Find where the given text appears and provide that cell's center as (X, Y) coordinate. 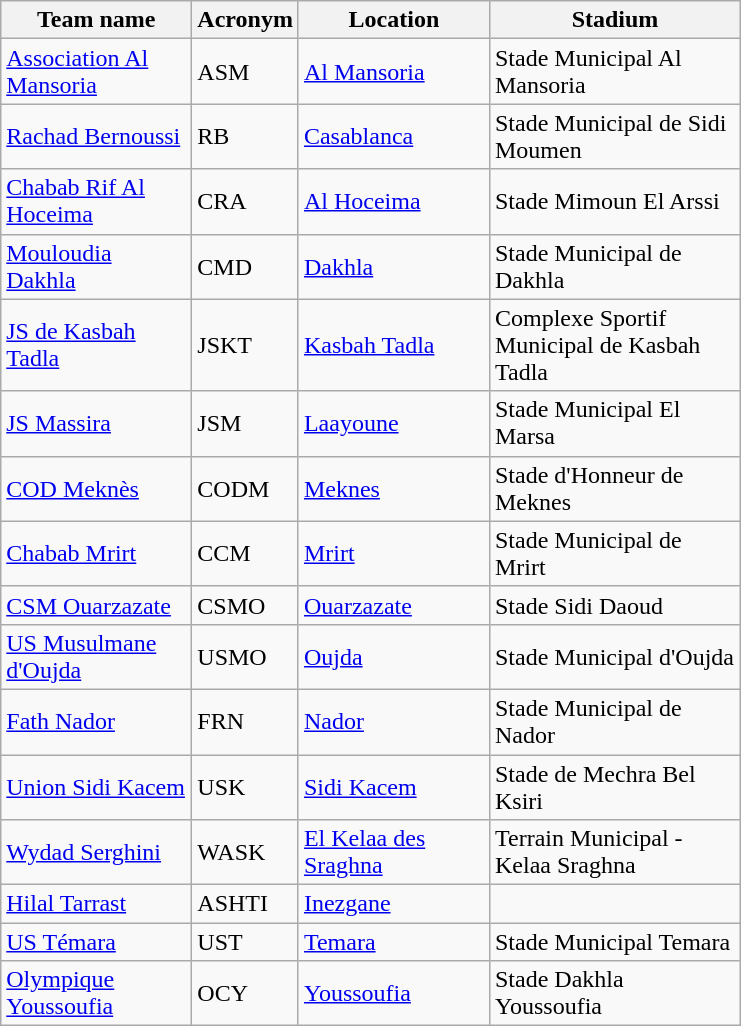
US Musulmane d'Oujda (96, 656)
Sidi Kacem (394, 786)
CSM Ouarzazate (96, 605)
Nador (394, 722)
Olympique Youssoufia (96, 994)
Union Sidi Kacem (96, 786)
Complexe Sportif Municipal de Kasbah Tadla (614, 345)
CCM (246, 554)
Association Al Mansoria (96, 72)
Stade Municipal de Sidi Moumen (614, 136)
CODM (246, 488)
ASM (246, 72)
Location (394, 20)
US Témara (96, 942)
Stade Municipal de Dakhla (614, 266)
CMD (246, 266)
Acronym (246, 20)
Fath Nador (96, 722)
JS de Kasbah Tadla (96, 345)
ASHTI (246, 904)
COD Meknès (96, 488)
Al Mansoria (394, 72)
UST (246, 942)
Stade Municipal El Marsa (614, 424)
Rachad Bernoussi (96, 136)
Stade d'Honneur de Meknes (614, 488)
OCY (246, 994)
Stade Municipal d'Oujda (614, 656)
Temara (394, 942)
Mrirt (394, 554)
CRA (246, 202)
Dakhla (394, 266)
Casablanca (394, 136)
Hilal Tarrast (96, 904)
WASK (246, 852)
Terrain Municipal - Kelaa Sraghna (614, 852)
Youssoufia (394, 994)
Oujda (394, 656)
Stade Sidi Daoud (614, 605)
USMO (246, 656)
Stade Municipal de Nador (614, 722)
Stade Mimoun El Arssi (614, 202)
Chabab Mrirt (96, 554)
Chabab Rif Al Hoceima (96, 202)
Stade Dakhla Youssoufia (614, 994)
USK (246, 786)
Al Hoceima (394, 202)
El Kelaa des Sraghna (394, 852)
JS Massira (96, 424)
Stade Municipal de Mrirt (614, 554)
Mouloudia Dakhla (96, 266)
Wydad Serghini (96, 852)
Meknes (394, 488)
RB (246, 136)
JSKT (246, 345)
Inezgane (394, 904)
Ouarzazate (394, 605)
Stade Municipal Temara (614, 942)
Laayoune (394, 424)
JSM (246, 424)
FRN (246, 722)
CSMO (246, 605)
Stade de Mechra Bel Ksiri (614, 786)
Team name (96, 20)
Stade Municipal Al Mansoria (614, 72)
Kasbah Tadla (394, 345)
Stadium (614, 20)
